Locate the cell with the specified text and output its (x, y) center coordinate. 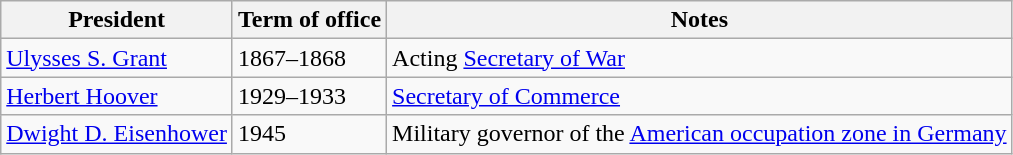
Ulysses S. Grant (117, 58)
Term of office (309, 20)
Secretary of Commerce (700, 96)
Military governor of the American occupation zone in Germany (700, 134)
1945 (309, 134)
1867–1868 (309, 58)
Herbert Hoover (117, 96)
President (117, 20)
Dwight D. Eisenhower (117, 134)
1929–1933 (309, 96)
Acting Secretary of War (700, 58)
Notes (700, 20)
